Find where the given text appears and provide that cell's center as (x, y) coordinate. 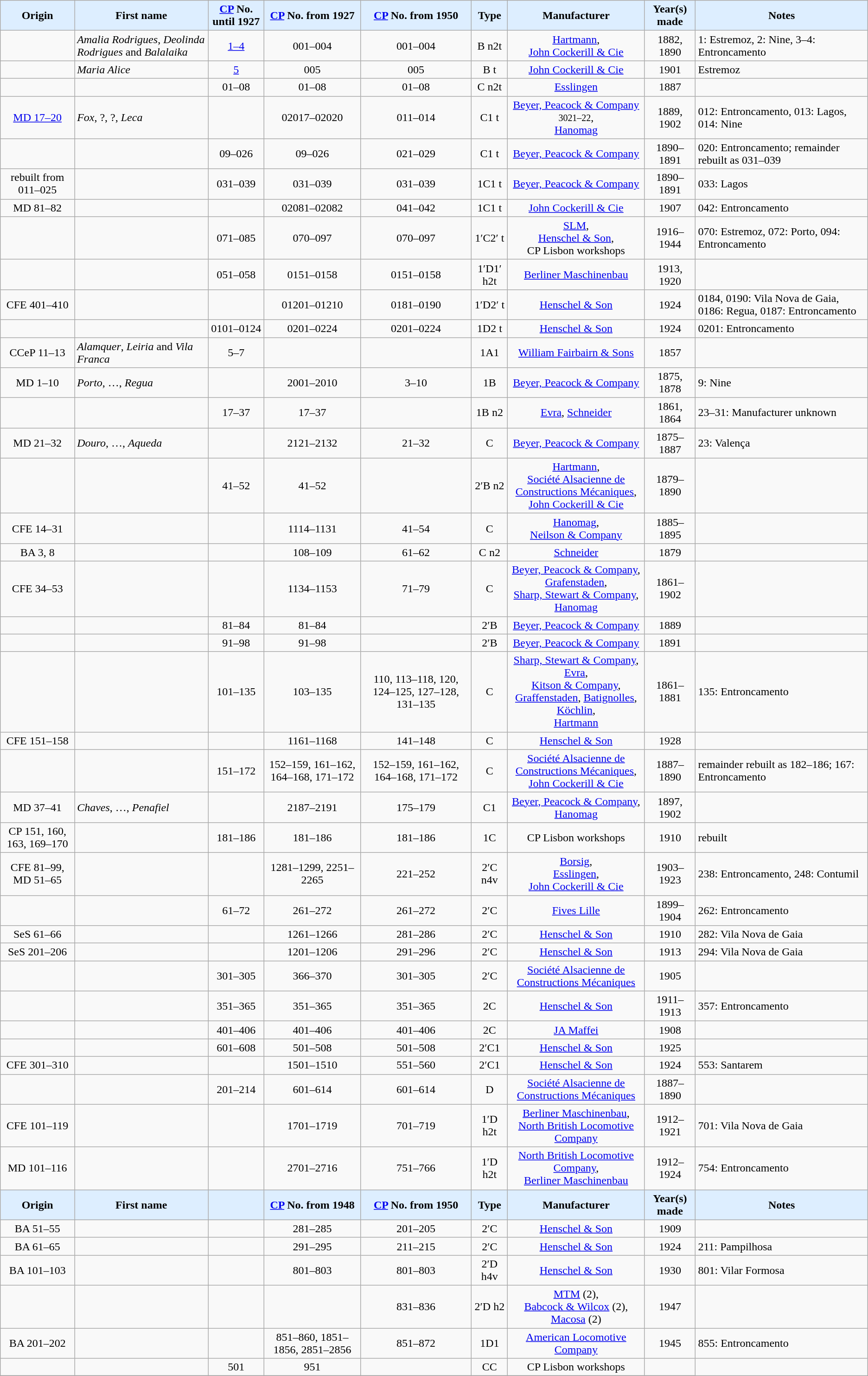
SeS 61–66 (38, 934)
JA Maffei (576, 1030)
21–32 (415, 443)
042: Entroncamento (782, 208)
601–608 (236, 1048)
Beyer, Peacock & Company,Grafenstaden,Sharp, Stewart & Company,Hanomag (576, 589)
1′D1′ h2t (490, 275)
851–860, 1851–1856, 2851–2856 (313, 1343)
551–560 (415, 1065)
Douro, …, Aqueda (141, 443)
2187–2191 (313, 807)
02081–02082 (313, 208)
2′C n4v (490, 874)
Amalia Rodrigues, Deolinda Rodrigues and Balalaika (141, 45)
BA 3, 8 (38, 552)
1261–1266 (313, 934)
1912–1921 (670, 1126)
1861–1881 (670, 692)
MD 1–10 (38, 383)
MD 37–41 (38, 807)
MD 17–20 (38, 117)
Chaves, …, Penafiel (141, 807)
MD 21–32 (38, 443)
1B n2 (490, 413)
291–295 (313, 1246)
2121–2132 (313, 443)
1928 (670, 741)
553: Santarem (782, 1065)
Borsig,Esslingen,John Cockerill & Cie (576, 874)
1887 (670, 87)
3–10 (415, 383)
61–72 (236, 910)
1903–1923 (670, 874)
1D2 t (490, 328)
CFE 14–31 (38, 529)
1′D2′ t (490, 304)
rebuilt (782, 838)
211: Pampilhosa (782, 1246)
CFE 34–53 (38, 589)
701: Vila Nova de Gaia (782, 1126)
1501–1510 (313, 1065)
1911–1913 (670, 1006)
020: Entroncamento; remainder rebuilt as 031–039 (782, 154)
291–296 (415, 952)
B n2t (490, 45)
Esslingen (576, 87)
141–148 (415, 741)
01201–01210 (313, 304)
Hanomag,Neilson & Company (576, 529)
Alamquer, Leiria and Vila Franca (141, 352)
William Fairbairn & Sons (576, 352)
9: Nine (782, 383)
1913, 1920 (670, 275)
C1 (490, 807)
1913 (670, 952)
1161–1168 (313, 741)
23: Valença (782, 443)
033: Lagos (782, 184)
501 (236, 1367)
1114–1131 (313, 529)
211–215 (415, 1246)
1281–1299, 2251–2265 (313, 874)
SeS 201–206 (38, 952)
951 (313, 1367)
855: Entroncamento (782, 1343)
Hartmann,Société Alsacienne de Constructions Mécaniques,John Cockerill & Cie (576, 486)
B t (490, 70)
C n2 (490, 552)
101–135 (236, 692)
262: Entroncamento (782, 910)
357: Entroncamento (782, 1006)
23–31: Manufacturer unknown (782, 413)
BA 51–55 (38, 1229)
1879–1890 (670, 486)
CP No. from 1927 (313, 16)
282: Vila Nova de Gaia (782, 934)
1912–1924 (670, 1168)
238: Entroncamento, 248: Contumil (782, 874)
175–179 (415, 807)
61–62 (415, 552)
1′C2′ t (490, 238)
1925 (670, 1048)
1701–1719 (313, 1126)
1879 (670, 552)
2001–2010 (313, 383)
CFE 151–158 (38, 741)
BA 101–103 (38, 1270)
754: Entroncamento (782, 1168)
0181–0190 (415, 304)
1D1 (490, 1343)
Porto, …, Regua (141, 383)
1901 (670, 70)
Beyer, Peacock & Company,Hanomag (576, 807)
751–766 (415, 1168)
Evra, Schneider (576, 413)
Fox, ?, ?, Leca (141, 117)
MTM (2),Babcock & Wilcox (2),Macosa (2) (576, 1306)
1945 (670, 1343)
rebuilt from 011–025 (38, 184)
CFE 401–410 (38, 304)
110, 113–118, 120, 124–125, 127–128, 131–135 (415, 692)
1889, 1902 (670, 117)
71–79 (415, 589)
041–042 (415, 208)
2′B n2 (490, 486)
Hartmann,John Cockerill & Cie (576, 45)
0201: Entroncamento (782, 328)
American Locomotive Company (576, 1343)
1916–1944 (670, 238)
1861, 1864 (670, 413)
CC (490, 1367)
1875, 1878 (670, 383)
0184, 0190: Vila Nova de Gaia, 0186: Regua, 0187: Entroncamento (782, 304)
012: Entroncamento, 013: Lagos, 014: Nine (782, 117)
Estremoz (782, 70)
C n2t (490, 87)
108–109 (313, 552)
5 (236, 70)
1–4 (236, 45)
051–058 (236, 275)
remainder rebuilt as 182–186; 167: Entroncamento (782, 771)
MD 101–116 (38, 1168)
1947 (670, 1306)
CFE 101–119 (38, 1126)
1861–1902 (670, 589)
CP No. until 1927 (236, 16)
1891 (670, 643)
071–085 (236, 238)
1909 (670, 1229)
2′D h2 (490, 1306)
BA 201–202 (38, 1343)
Beyer, Peacock & Company 3021–22,Hanomag (576, 117)
0101–0124 (236, 328)
1B (490, 383)
Maria Alice (141, 70)
831–836 (415, 1306)
Sharp, Stewart & Company,Evra,Kitson & Company,Graffenstaden, Batignolles,Köchlin,Hartmann (576, 692)
011–014 (415, 117)
Berliner Maschinenbau,North British Locomotive Company (576, 1126)
1899–1904 (670, 910)
Berliner Maschinenbau (576, 275)
MD 81–82 (38, 208)
1905 (670, 976)
1889 (670, 625)
281–285 (313, 1229)
BA 61–65 (38, 1246)
281–286 (415, 934)
D (490, 1089)
070: Estremoz, 072: Porto, 094: Entroncamento (782, 238)
Schneider (576, 552)
221–252 (415, 874)
1882, 1890 (670, 45)
294: Vila Nova de Gaia (782, 952)
021–029 (415, 154)
41–54 (415, 529)
151–172 (236, 771)
CP 151, 160, 163, 169–170 (38, 838)
103–135 (313, 692)
2′D h4v (490, 1270)
Société Alsacienne de Constructions Mécaniques,John Cockerill & Cie (576, 771)
2701–2716 (313, 1168)
North British Locomotive Company,Berliner Maschinenbau (576, 1168)
SLM,Henschel & Son,CP Lisbon workshops (576, 238)
201–205 (415, 1229)
1C (490, 838)
Fives Lille (576, 910)
1930 (670, 1270)
1908 (670, 1030)
CP No. from 1948 (313, 1205)
CCeP 11–13 (38, 352)
1134–1153 (313, 589)
1897, 1902 (670, 807)
1: Estremoz, 2: Nine, 3–4: Entroncamento (782, 45)
851–872 (415, 1343)
1907 (670, 208)
801: Vilar Formosa (782, 1270)
201–214 (236, 1089)
02017–02020 (313, 117)
1875–1887 (670, 443)
1A1 (490, 352)
1201–1206 (313, 952)
CFE 301–310 (38, 1065)
1857 (670, 352)
CFE 81–99, MD 51–65 (38, 874)
5–7 (236, 352)
701–719 (415, 1126)
135: Entroncamento (782, 692)
366–370 (313, 976)
1885–1895 (670, 529)
